Pinpoint the cell where the given text exists, returning its [X, Y] midpoint coordinate. 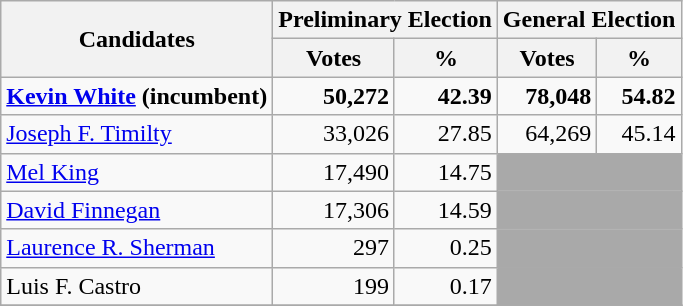
14.59 [446, 210]
199 [334, 286]
Mel King [137, 172]
42.39 [446, 96]
Laurence R. Sherman [137, 248]
45.14 [639, 134]
54.82 [639, 96]
Candidates [137, 39]
17,306 [334, 210]
78,048 [547, 96]
Kevin White (incumbent) [137, 96]
33,026 [334, 134]
64,269 [547, 134]
17,490 [334, 172]
Joseph F. Timilty [137, 134]
14.75 [446, 172]
0.17 [446, 286]
50,272 [334, 96]
David Finnegan [137, 210]
Preliminary Election [386, 20]
General Election [589, 20]
Luis F. Castro [137, 286]
27.85 [446, 134]
0.25 [446, 248]
297 [334, 248]
